Determine the [X, Y] coordinate at the center of the cell enclosing the given text.  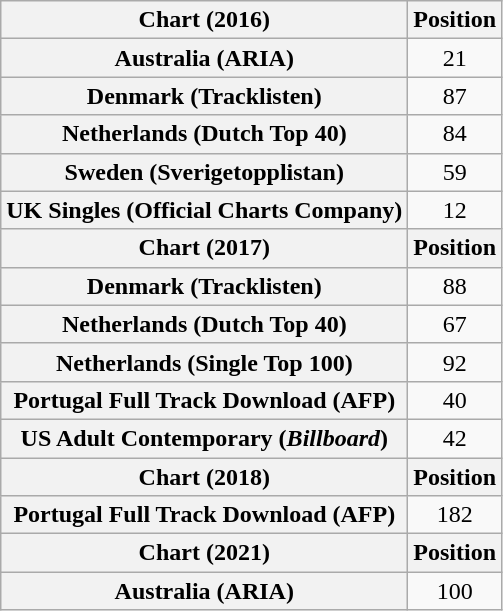
92 [455, 362]
Chart (2018) [204, 477]
US Adult Contemporary (Billboard) [204, 438]
84 [455, 134]
40 [455, 400]
Chart (2021) [204, 553]
21 [455, 58]
42 [455, 438]
UK Singles (Official Charts Company) [204, 210]
Sweden (Sverigetopplistan) [204, 172]
Chart (2017) [204, 248]
67 [455, 324]
100 [455, 591]
Netherlands (Single Top 100) [204, 362]
59 [455, 172]
182 [455, 515]
87 [455, 96]
88 [455, 286]
12 [455, 210]
Chart (2016) [204, 20]
